Scan for the cell matching the given text and deliver its [x, y] coordinate at center. 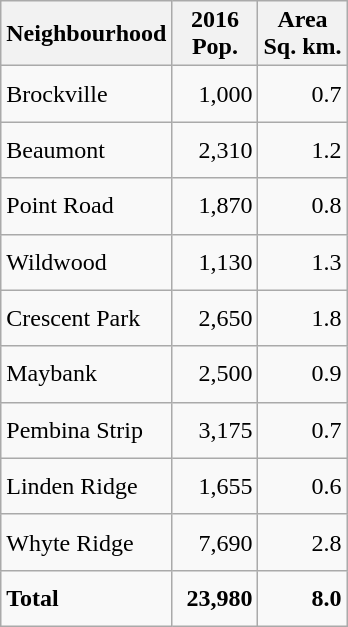
Brockville [86, 94]
1,870 [215, 206]
2,500 [215, 374]
1.2 [302, 150]
23,980 [215, 598]
Total [86, 598]
0.9 [302, 374]
3,175 [215, 430]
Point Road [86, 206]
7,690 [215, 542]
Area Sq. km. [302, 34]
Maybank [86, 374]
Beaumont [86, 150]
2.8 [302, 542]
Neighbourhood [86, 34]
1,130 [215, 262]
1,000 [215, 94]
2,310 [215, 150]
Crescent Park [86, 318]
8.0 [302, 598]
2016 Pop. [215, 34]
Wildwood [86, 262]
Pembina Strip [86, 430]
1,655 [215, 486]
0.6 [302, 486]
0.8 [302, 206]
1.8 [302, 318]
2,650 [215, 318]
1.3 [302, 262]
Linden Ridge [86, 486]
Whyte Ridge [86, 542]
